Extract the (x, y) coordinate from the center of the cell holding the provided text.  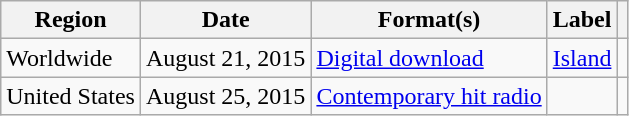
Digital download (429, 58)
Date (225, 20)
United States (71, 96)
Format(s) (429, 20)
August 25, 2015 (225, 96)
August 21, 2015 (225, 58)
Worldwide (71, 58)
Contemporary hit radio (429, 96)
Region (71, 20)
Label (582, 20)
Island (582, 58)
